Return [x, y] of the center of cell containing provided text 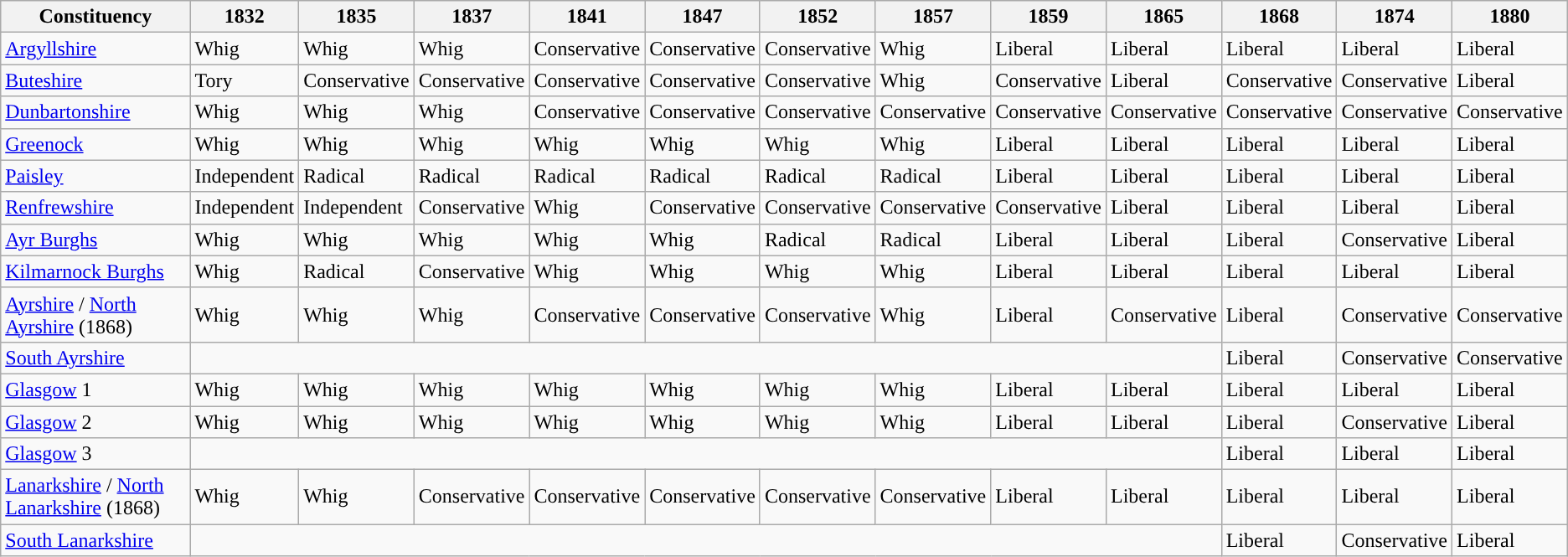
1841 [587, 17]
1847 [703, 17]
Tory [245, 80]
Kilmarnock Burghs [95, 271]
1859 [1049, 17]
Ayr Burghs [95, 240]
South Lanarkshire [95, 540]
Greenock [95, 144]
1837 [472, 17]
1852 [818, 17]
Constituency [95, 17]
1832 [245, 17]
Dunbartonshire [95, 112]
Lanarkshire / North Lanarkshire (1868) [95, 498]
Glasgow 2 [95, 421]
Buteshire [95, 80]
Ayrshire / North Ayrshire (1868) [95, 315]
Glasgow 1 [95, 389]
South Ayrshire [95, 358]
1868 [1279, 17]
Argyllshire [95, 49]
1880 [1510, 17]
Glasgow 3 [95, 454]
1874 [1395, 17]
1835 [357, 17]
1857 [933, 17]
1865 [1163, 17]
Renfrewshire [95, 208]
Paisley [95, 176]
